Return (X, Y) of the center of cell containing provided text 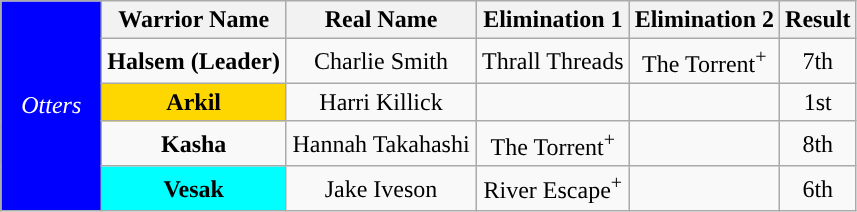
6th (818, 188)
Charlie Smith (380, 62)
1st (818, 102)
Kasha (194, 144)
River Escape+ (554, 188)
Elimination 1 (554, 20)
Halsem (Leader) (194, 62)
7th (818, 62)
Result (818, 20)
Thrall Threads (554, 62)
Harri Killick (380, 102)
Real Name (380, 20)
Warrior Name (194, 20)
Elimination 2 (704, 20)
Vesak (194, 188)
Otters (52, 106)
Jake Iveson (380, 188)
Arkil (194, 102)
Hannah Takahashi (380, 144)
8th (818, 144)
